Return the (x, y) coordinate for the center point of the cell that contains the specified text.  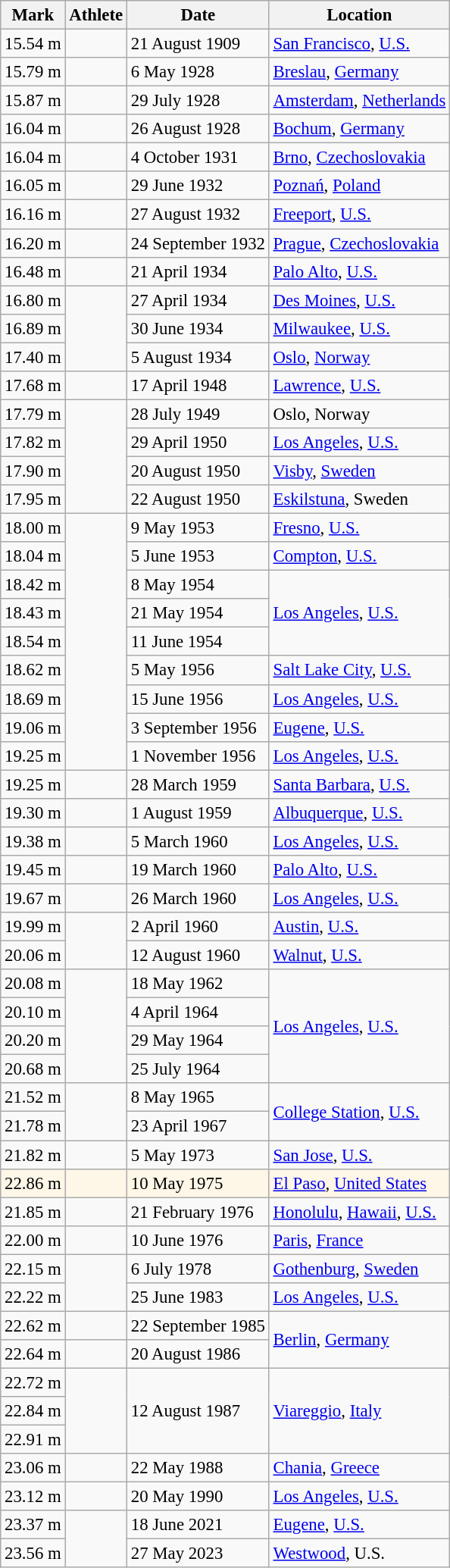
5 May 1973 (198, 1155)
4 April 1964 (198, 1012)
19 March 1960 (198, 870)
4 October 1931 (198, 158)
6 July 1978 (198, 1269)
16.80 m (33, 300)
5 May 1956 (198, 671)
21.78 m (33, 1126)
22 May 1988 (198, 1468)
Santa Barbara, U.S. (359, 784)
26 March 1960 (198, 898)
Salt Lake City, U.S. (359, 671)
19.67 m (33, 898)
23.12 m (33, 1497)
Walnut, U.S. (359, 956)
Austin, U.S. (359, 927)
College Station, U.S. (359, 1113)
22.15 m (33, 1269)
12 August 1960 (198, 956)
Mark (33, 15)
23.06 m (33, 1468)
16.89 m (33, 328)
25 July 1964 (198, 1069)
16.16 m (33, 214)
21.85 m (33, 1212)
28 March 1959 (198, 784)
Bochum, Germany (359, 129)
20.06 m (33, 956)
Milwaukee, U.S. (359, 328)
9 May 1953 (198, 528)
Chania, Greece (359, 1468)
19.38 m (33, 841)
5 August 1934 (198, 357)
Westwood, U.S. (359, 1554)
20.08 m (33, 984)
19.99 m (33, 927)
Lawrence, U.S. (359, 386)
Eskilstuna, Sweden (359, 499)
20.68 m (33, 1069)
6 May 1928 (198, 72)
19.06 m (33, 728)
18.69 m (33, 699)
Des Moines, U.S. (359, 300)
26 August 1928 (198, 129)
30 June 1934 (198, 328)
Poznań, Poland (359, 186)
18.00 m (33, 528)
1 November 1956 (198, 756)
10 May 1975 (198, 1183)
29 May 1964 (198, 1041)
21.52 m (33, 1098)
22.84 m (33, 1411)
22.91 m (33, 1440)
22.72 m (33, 1382)
Brno, Czechoslovakia (359, 158)
23 April 1967 (198, 1126)
22.00 m (33, 1240)
20.20 m (33, 1041)
24 September 1932 (198, 243)
22.64 m (33, 1354)
21.82 m (33, 1155)
Compton, U.S. (359, 556)
Viareggio, Italy (359, 1411)
18 June 2021 (198, 1525)
17.40 m (33, 357)
27 April 1934 (198, 300)
21 May 1954 (198, 613)
17.79 m (33, 414)
22.62 m (33, 1325)
16.20 m (33, 243)
15 June 1956 (198, 699)
17 April 1948 (198, 386)
18 May 1962 (198, 984)
Athlete (95, 15)
Date (198, 15)
1 August 1959 (198, 813)
19.45 m (33, 870)
20 August 1986 (198, 1354)
12 August 1987 (198, 1411)
17.90 m (33, 471)
2 April 1960 (198, 927)
Freeport, U.S. (359, 214)
18.43 m (33, 613)
Albuquerque, U.S. (359, 813)
Paris, France (359, 1240)
Berlin, Germany (359, 1340)
18.54 m (33, 642)
22 September 1985 (198, 1325)
23.56 m (33, 1554)
San Francisco, U.S. (359, 44)
21 August 1909 (198, 44)
23.37 m (33, 1525)
27 August 1932 (198, 214)
Visby, Sweden (359, 471)
15.54 m (33, 44)
San Jose, U.S. (359, 1155)
17.95 m (33, 499)
19.30 m (33, 813)
Honolulu, Hawaii, U.S. (359, 1212)
21 February 1976 (198, 1212)
28 July 1949 (198, 414)
16.05 m (33, 186)
5 March 1960 (198, 841)
22.22 m (33, 1297)
18.62 m (33, 671)
16.48 m (33, 271)
29 April 1950 (198, 443)
Fresno, U.S. (359, 528)
Breslau, Germany (359, 72)
22 August 1950 (198, 499)
10 June 1976 (198, 1240)
Prague, Czechoslovakia (359, 243)
20 May 1990 (198, 1497)
15.87 m (33, 101)
8 May 1965 (198, 1098)
3 September 1956 (198, 728)
15.79 m (33, 72)
20 August 1950 (198, 471)
Gothenburg, Sweden (359, 1269)
17.68 m (33, 386)
20.10 m (33, 1012)
Amsterdam, Netherlands (359, 101)
11 June 1954 (198, 642)
27 May 2023 (198, 1554)
22.86 m (33, 1183)
29 July 1928 (198, 101)
25 June 1983 (198, 1297)
18.42 m (33, 585)
5 June 1953 (198, 556)
Location (359, 15)
El Paso, United States (359, 1183)
18.04 m (33, 556)
8 May 1954 (198, 585)
29 June 1932 (198, 186)
21 April 1934 (198, 271)
17.82 m (33, 443)
